Scan for the cell matching the given text and deliver its (X, Y) coordinate at center. 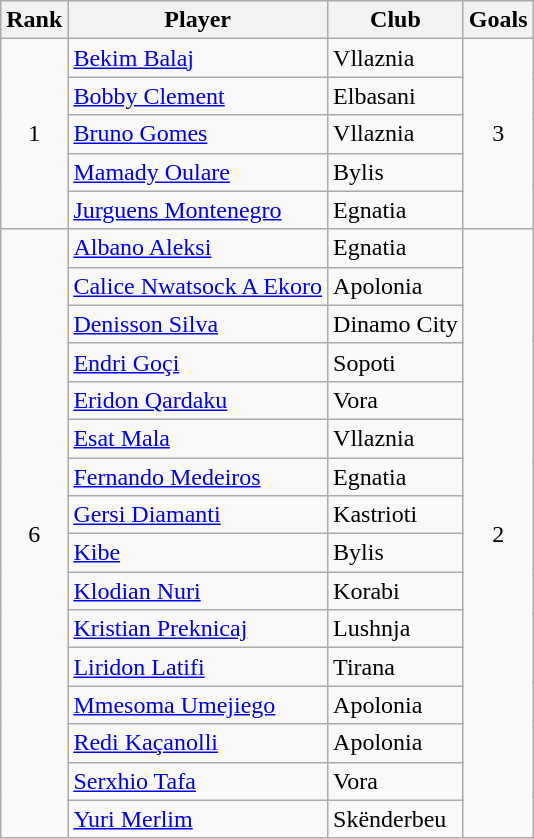
Skënderbeu (396, 819)
Club (396, 20)
Mamady Oulare (198, 172)
Rank (34, 20)
Jurguens Montenegro (198, 210)
Calice Nwatsock A Ekoro (198, 286)
Mmesoma Umejiego (198, 705)
Goals (498, 20)
1 (34, 134)
Eridon Qardaku (198, 400)
Bobby Clement (198, 96)
Liridon Latifi (198, 667)
Klodian Nuri (198, 591)
Fernando Medeiros (198, 477)
Yuri Merlim (198, 819)
Gersi Diamanti (198, 515)
2 (498, 534)
Kastrioti (396, 515)
6 (34, 534)
Lushnja (396, 629)
Albano Aleksi (198, 248)
Korabi (396, 591)
Denisson Silva (198, 324)
Redi Kaçanolli (198, 743)
Kibe (198, 553)
Bruno Gomes (198, 134)
Kristian Preknicaj (198, 629)
Bekim Balaj (198, 58)
Sopoti (396, 362)
3 (498, 134)
Elbasani (396, 96)
Esat Mala (198, 438)
Dinamo City (396, 324)
Player (198, 20)
Tirana (396, 667)
Endri Goçi (198, 362)
Serxhio Tafa (198, 781)
